Pinpoint the cell where the given text exists, returning its [x, y] midpoint coordinate. 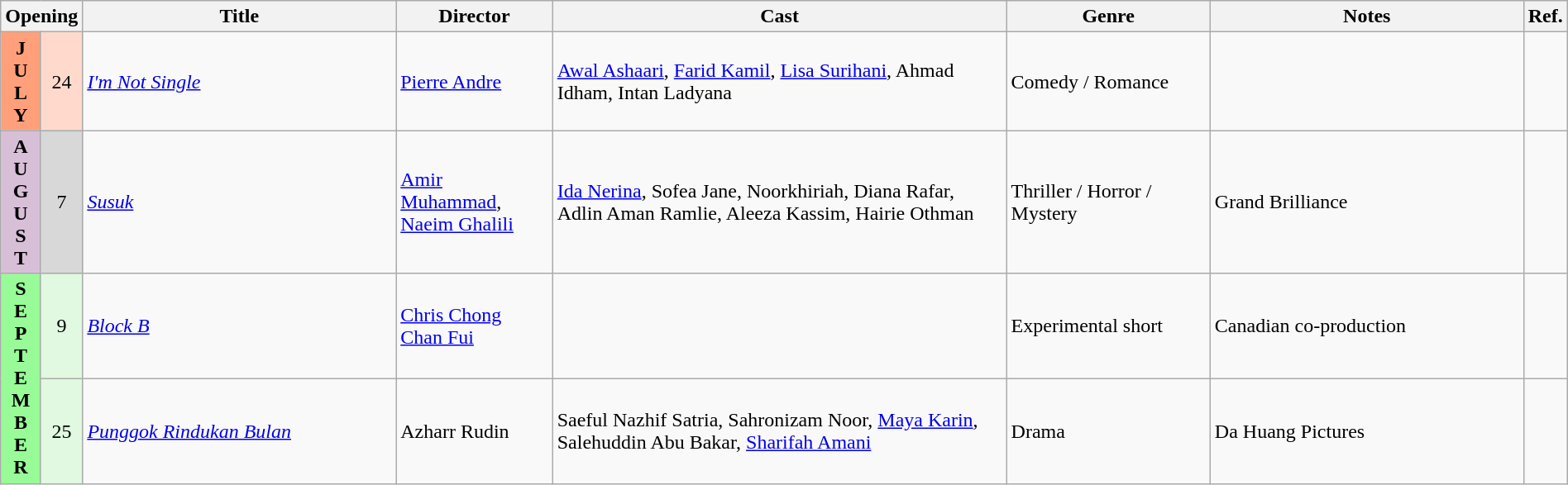
AUGUST [22, 202]
Comedy / Romance [1108, 81]
Drama [1108, 431]
Azharr Rudin [475, 431]
7 [61, 202]
I'm Not Single [240, 81]
Amir Muhammad, Naeim Ghalili [475, 202]
Saeful Nazhif Satria, Sahronizam Noor, Maya Karin, Salehuddin Abu Bakar, Sharifah Amani [779, 431]
Cast [779, 17]
Da Huang Pictures [1366, 431]
Ref. [1545, 17]
Canadian co-production [1366, 326]
Grand Brilliance [1366, 202]
Susuk [240, 202]
Punggok Rindukan Bulan [240, 431]
Experimental short [1108, 326]
Title [240, 17]
Genre [1108, 17]
Thriller / Horror / Mystery [1108, 202]
Chris Chong Chan Fui [475, 326]
Block B [240, 326]
JULY [22, 81]
Pierre Andre [475, 81]
Opening [41, 17]
Director [475, 17]
25 [61, 431]
24 [61, 81]
Awal Ashaari, Farid Kamil, Lisa Surihani, Ahmad Idham, Intan Ladyana [779, 81]
SEPTEMBER [22, 378]
9 [61, 326]
Ida Nerina, Sofea Jane, Noorkhiriah, Diana Rafar, Adlin Aman Ramlie, Aleeza Kassim, Hairie Othman [779, 202]
Notes [1366, 17]
